For the text-containing cell, return its midpoint in [x, y] coordinate format. 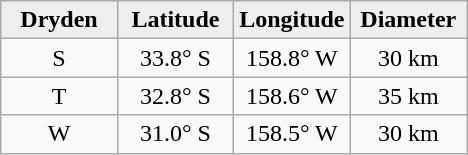
T [59, 96]
35 km [408, 96]
S [59, 58]
158.6° W [292, 96]
Dryden [59, 20]
32.8° S [175, 96]
158.5° W [292, 134]
Latitude [175, 20]
158.8° W [292, 58]
31.0° S [175, 134]
33.8° S [175, 58]
W [59, 134]
Longitude [292, 20]
Diameter [408, 20]
